Output the (x, y) coordinate of the center of the cell containing the given text.  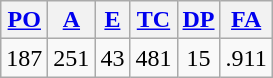
15 (198, 58)
481 (154, 58)
FA (246, 20)
DP (198, 20)
.911 (246, 58)
E (112, 20)
PO (24, 20)
A (72, 20)
251 (72, 58)
43 (112, 58)
TC (154, 20)
187 (24, 58)
